Provide the (X, Y) coordinate of the cell's center where the given text is located.  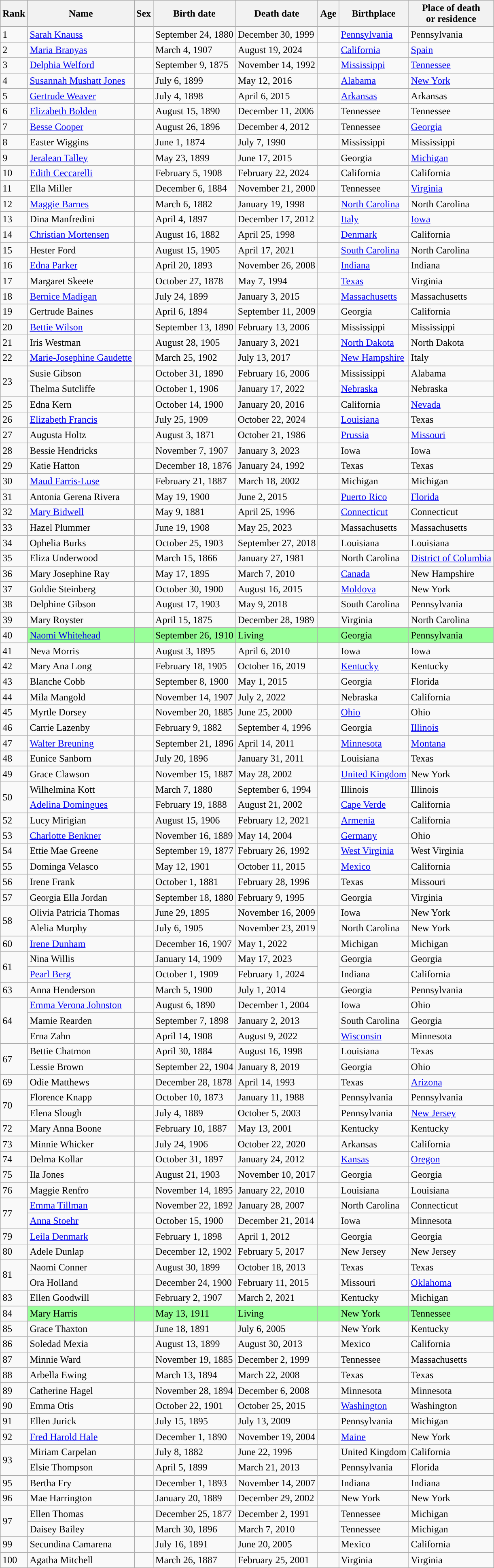
Delphia Welford (81, 65)
Susannah Mushatt Jones (81, 81)
September 18, 1880 (195, 897)
May 28, 2002 (277, 774)
Blanche Cobb (81, 681)
March 4, 1907 (195, 50)
Catherine Hagel (81, 1390)
October 21, 1986 (277, 435)
March 25, 1902 (195, 358)
June 18, 1891 (195, 1329)
11 (14, 188)
Emma Verona Johnston (81, 1005)
Anna Stoehr (81, 1221)
April 30, 1884 (195, 1051)
Bessie Hendricks (81, 451)
Eunice Sanborn (81, 759)
February 10, 1887 (195, 1128)
Adele Dunlap (81, 1252)
Olivia Patricia Thomas (81, 913)
July 25, 1909 (195, 419)
September 9, 1875 (195, 65)
Grace Clawson (81, 774)
Maggie Renfro (81, 1190)
May 17, 2023 (277, 959)
May 12, 1901 (195, 866)
31 (14, 497)
November 10, 2017 (277, 1174)
January 11, 1988 (277, 1098)
April 4, 1897 (195, 219)
Mila Mangold (81, 697)
October 16, 2019 (277, 666)
August 19, 2024 (277, 50)
7 (14, 127)
75 (14, 1174)
September 6, 1994 (277, 789)
Daisey Bailey (81, 1529)
November 22, 1892 (195, 1206)
1 (14, 34)
April 14, 2011 (277, 743)
January 19, 1998 (277, 204)
January 3, 2023 (277, 451)
Germany (374, 836)
February 26, 1992 (277, 851)
10 (14, 173)
November 16, 1889 (195, 836)
20 (14, 327)
18 (14, 296)
36 (14, 574)
February 28, 1996 (277, 882)
November 28, 1894 (195, 1390)
16 (14, 266)
73 (14, 1144)
Dominga Velasco (81, 866)
July 4, 1889 (195, 1113)
June 20, 2005 (277, 1545)
Oregon (451, 1159)
February 1, 1898 (195, 1236)
October 31, 1897 (195, 1159)
September 11, 2009 (277, 312)
May 13, 2001 (277, 1128)
Spain (451, 50)
Dina Manfredini (81, 219)
21 (14, 343)
November 7, 1907 (195, 451)
Nina Willis (81, 959)
July 6, 1899 (195, 81)
47 (14, 743)
February 16, 2006 (277, 373)
April 20, 1893 (195, 266)
Maud Farris-Luse (81, 481)
November 19, 2004 (277, 1437)
Ella Miller (81, 188)
Goldie Steinberg (81, 589)
17 (14, 281)
November 16, 2009 (277, 913)
August 6, 1890 (195, 1005)
October 14, 1900 (195, 404)
June 17, 2015 (277, 157)
Bernice Madigan (81, 296)
May 17, 1895 (195, 574)
Christian Mortensen (81, 235)
August 15, 1906 (195, 820)
August 13, 1899 (195, 1344)
Jeralean Talley (81, 157)
October 22, 1901 (195, 1406)
October 25, 2015 (277, 1406)
Odie Matthews (81, 1082)
December 16, 1907 (195, 944)
August 16, 2015 (277, 589)
November 14, 1895 (195, 1190)
July 20, 1896 (195, 759)
January 24, 2012 (277, 1159)
August 26, 1896 (195, 127)
Walter Breuning (81, 743)
April 1, 2012 (277, 1236)
November 14, 1907 (195, 697)
January 8, 2019 (277, 1067)
3 (14, 65)
Arizona (451, 1082)
Ophelia Burks (81, 543)
58 (14, 920)
October 5, 2003 (277, 1113)
89 (14, 1390)
June 1, 1874 (195, 142)
April 17, 2021 (277, 250)
Soledad Mexia (81, 1344)
Edith Ceccarelli (81, 173)
May 9, 1881 (195, 512)
45 (14, 713)
87 (14, 1360)
January 20, 1889 (195, 1498)
May 12, 2016 (277, 81)
53 (14, 836)
August 17, 1903 (195, 604)
December 4, 2012 (277, 127)
13 (14, 219)
June 22, 1996 (277, 1452)
February 19, 1888 (195, 805)
79 (14, 1236)
September 22, 1904 (195, 1067)
48 (14, 759)
81 (14, 1275)
Bettie Wilson (81, 327)
May 7, 1994 (277, 281)
90 (14, 1406)
March 2, 2021 (277, 1298)
Delma Kollar (81, 1159)
Gertrude Weaver (81, 96)
November 26, 2008 (277, 266)
35 (14, 558)
October 22, 2020 (277, 1144)
44 (14, 697)
February 12, 2021 (277, 820)
July 4, 1898 (195, 96)
Wilhelmina Kott (81, 789)
Grace Thaxton (81, 1329)
95 (14, 1483)
72 (14, 1128)
April 14, 1993 (277, 1082)
September 7, 1898 (195, 1021)
Ettie Mae Greene (81, 851)
October 18, 2013 (277, 1267)
May 19, 1900 (195, 497)
September 27, 2018 (277, 543)
54 (14, 851)
August 16, 1882 (195, 235)
57 (14, 897)
December 6, 2008 (277, 1390)
December 28, 1989 (277, 620)
October 11, 2015 (277, 866)
Besse Cooper (81, 127)
Montana (451, 743)
42 (14, 666)
Ora Holland (81, 1283)
Kansas (374, 1159)
May 23, 1899 (195, 157)
April 6, 1894 (195, 312)
77 (14, 1213)
Augusta Holtz (81, 435)
March 18, 2002 (277, 481)
Carrie Lazenby (81, 728)
January 20, 2016 (277, 404)
29 (14, 466)
12 (14, 204)
September 24, 1880 (195, 34)
District of Columbia (451, 558)
May 13, 1911 (195, 1313)
Ila Jones (81, 1174)
September 19, 1877 (195, 851)
July 13, 2009 (277, 1421)
July 13, 2017 (277, 358)
Mary Royster (81, 620)
15 (14, 250)
97 (14, 1521)
37 (14, 589)
December 30, 1999 (277, 34)
July 2, 2022 (277, 697)
April 25, 1996 (277, 512)
4 (14, 81)
May 25, 2023 (277, 528)
Armenia (374, 820)
May 1, 2015 (277, 681)
August 15, 1905 (195, 250)
Death date (277, 14)
Maria Branyas (81, 50)
Adelina Domingues (81, 805)
Birth date (195, 14)
October 31, 1890 (195, 373)
Gertrude Baines (81, 312)
38 (14, 604)
Ellen Thomas (81, 1514)
August 21, 1903 (195, 1174)
Irene Dunham (81, 944)
February 9, 1995 (277, 897)
October 15, 1900 (195, 1221)
22 (14, 358)
February 13, 2006 (277, 327)
January 31, 2011 (277, 759)
January 2, 2013 (277, 1021)
Oklahoma (451, 1283)
25 (14, 404)
Mary Ana Long (81, 666)
January 3, 2021 (277, 343)
March 6, 1882 (195, 204)
Birthplace (374, 14)
Maine (374, 1437)
40 (14, 635)
November 15, 1887 (195, 774)
52 (14, 820)
February 22, 2024 (277, 173)
Puerto Rico (374, 497)
Name (81, 14)
December 1, 2004 (277, 1005)
October 30, 1900 (195, 589)
April 15, 1875 (195, 620)
December 2, 1999 (277, 1360)
23 (14, 381)
41 (14, 651)
May 14, 2004 (277, 836)
February 18, 1905 (195, 666)
Leila Denmark (81, 1236)
August 3, 1895 (195, 651)
December 6, 1884 (195, 188)
January 14, 1909 (195, 959)
Bettie Chatmon (81, 1051)
August 30, 1899 (195, 1267)
February 11, 2015 (277, 1283)
76 (14, 1190)
December 25, 1877 (195, 1514)
February 5, 1908 (195, 173)
Mary Harris (81, 1313)
October 22, 2024 (277, 419)
Denmark (374, 235)
Nevada (451, 404)
March 7, 1880 (195, 789)
February 9, 1882 (195, 728)
November 19, 1885 (195, 1360)
December 28, 1878 (195, 1082)
Alelia Murphy (81, 928)
6 (14, 111)
July 8, 1882 (195, 1452)
88 (14, 1375)
Erna Zahn (81, 1036)
Emma Tillman (81, 1206)
July 24, 1906 (195, 1144)
Elena Slough (81, 1113)
99 (14, 1545)
May 9, 2018 (277, 604)
Florence Knapp (81, 1098)
August 3, 1871 (195, 435)
November 20, 1885 (195, 713)
September 21, 1896 (195, 743)
August 16, 1998 (277, 1051)
February 21, 1887 (195, 481)
Mary Bidwell (81, 512)
Wisconsin (374, 1036)
March 15, 1866 (195, 558)
August 21, 2002 (277, 805)
Minnie Whicker (81, 1144)
July 7, 1990 (277, 142)
March 30, 1896 (195, 1529)
September 13, 1890 (195, 327)
April 6, 2010 (277, 651)
43 (14, 681)
Naomi Conner (81, 1267)
30 (14, 481)
December 11, 2006 (277, 111)
June 29, 1895 (195, 913)
January 3, 2015 (277, 296)
Rank (14, 14)
Mary Josephine Ray (81, 574)
December 1, 1893 (195, 1483)
55 (14, 866)
39 (14, 620)
October 1, 1909 (195, 974)
Ellen Goodwill (81, 1298)
49 (14, 774)
Georgia Ella Jordan (81, 897)
Mae Harrington (81, 1498)
28 (14, 451)
46 (14, 728)
8 (14, 142)
March 21, 2013 (277, 1468)
September 4, 1996 (277, 728)
80 (14, 1252)
84 (14, 1313)
February 25, 2001 (277, 1560)
Thelma Sutcliffe (81, 389)
Maggie Barnes (81, 204)
64 (14, 1021)
February 1, 2024 (277, 974)
November 14, 2007 (277, 1483)
100 (14, 1560)
April 6, 2015 (277, 96)
December 29, 2002 (277, 1498)
Fred Harold Hale (81, 1437)
October 10, 1873 (195, 1098)
October 1, 1881 (195, 882)
February 5, 2017 (277, 1252)
92 (14, 1437)
Anna Henderson (81, 990)
March 22, 2008 (277, 1375)
Katie Hatton (81, 466)
September 8, 1900 (195, 681)
Place of death or residence (451, 14)
Delphine Gibson (81, 604)
Pearl Berg (81, 974)
August 30, 2013 (277, 1344)
Hazel Plummer (81, 528)
Irene Frank (81, 882)
26 (14, 419)
Lessie Brown (81, 1067)
93 (14, 1460)
Edna Kern (81, 404)
50 (14, 797)
74 (14, 1159)
32 (14, 512)
October 1, 1906 (195, 389)
Arbella Ewing (81, 1375)
July 24, 1899 (195, 296)
33 (14, 528)
December 24, 1900 (195, 1283)
Mamie Rearden (81, 1021)
November 14, 1992 (277, 65)
December 17, 2012 (277, 219)
Minnie Ward (81, 1360)
Myrtle Dorsey (81, 713)
July 15, 1895 (195, 1421)
Susie Gibson (81, 373)
December 1, 1890 (195, 1437)
January 28, 2007 (277, 1206)
Easter Wiggins (81, 142)
January 27, 1981 (277, 558)
96 (14, 1498)
Bertha Fry (81, 1483)
Elizabeth Bolden (81, 111)
Prussia (374, 435)
85 (14, 1329)
Elsie Thompson (81, 1468)
January 22, 2010 (277, 1190)
86 (14, 1344)
Iris Westman (81, 343)
Mary Anna Boone (81, 1128)
69 (14, 1082)
61 (14, 967)
March 5, 1900 (195, 990)
July 1, 2014 (277, 990)
Naomi Whitehead (81, 635)
67 (14, 1059)
27 (14, 435)
April 25, 1998 (277, 235)
Agatha Mitchell (81, 1560)
December 2, 1991 (277, 1514)
August 15, 1890 (195, 111)
Moldova (374, 589)
9 (14, 157)
October 25, 1903 (195, 543)
August 28, 1905 (195, 343)
June 19, 1908 (195, 528)
Neva Morris (81, 651)
91 (14, 1421)
56 (14, 882)
19 (14, 312)
Charlotte Benkner (81, 836)
Elizabeth Francis (81, 419)
December 21, 2014 (277, 1221)
November 23, 2019 (277, 928)
Margaret Skeete (81, 281)
Eliza Underwood (81, 558)
February 2, 1907 (195, 1298)
September 26, 1910 (195, 635)
January 24, 1992 (277, 466)
70 (14, 1105)
Hester Ford (81, 250)
December 18, 1876 (195, 466)
Antonia Gerena Rivera (81, 497)
Edna Parker (81, 266)
Ellen Jurick (81, 1421)
August 9, 2022 (277, 1036)
October 27, 1878 (195, 281)
Canada (374, 574)
March 13, 1894 (195, 1375)
Age (329, 14)
November 21, 2000 (277, 188)
34 (14, 543)
2 (14, 50)
December 12, 1902 (195, 1252)
Miriam Carpelan (81, 1452)
Cape Verde (374, 805)
Secundina Camarena (81, 1545)
July 6, 2005 (277, 1329)
Emma Otis (81, 1406)
5 (14, 96)
Marie-Josephine Gaudette (81, 358)
April 5, 1899 (195, 1468)
63 (14, 990)
June 2, 2015 (277, 497)
60 (14, 944)
Lucy Mirigian (81, 820)
Sarah Knauss (81, 34)
April 14, 1908 (195, 1036)
January 17, 2022 (277, 389)
83 (14, 1298)
March 26, 1887 (195, 1560)
July 6, 1905 (195, 928)
July 16, 1891 (195, 1545)
Sex (144, 14)
May 1, 2022 (277, 944)
14 (14, 235)
June 25, 2000 (277, 713)
